Find where the given text appears and provide that cell's center as (X, Y) coordinate. 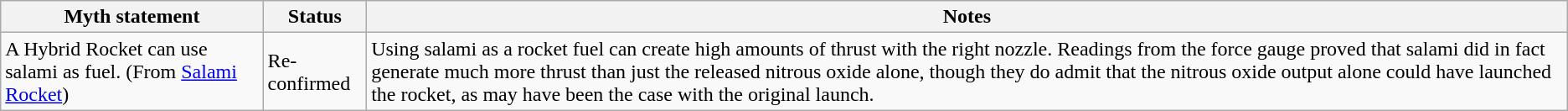
A Hybrid Rocket can use salami as fuel. (From Salami Rocket) (132, 71)
Notes (967, 17)
Re-confirmed (315, 71)
Status (315, 17)
Myth statement (132, 17)
